Extract the [X, Y] coordinate from the center of the cell holding the provided text.  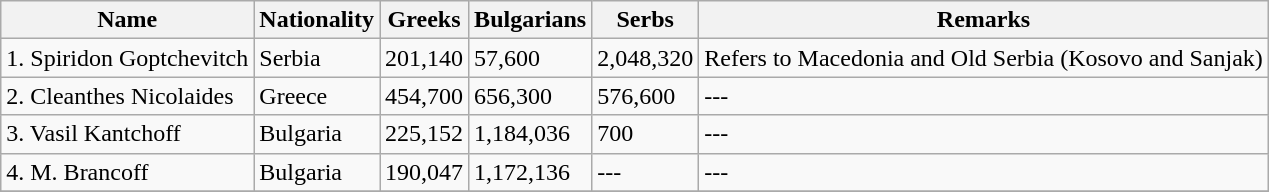
656,300 [530, 96]
Serbia [317, 58]
1,184,036 [530, 134]
1. Spiridon Goptchevitch [128, 58]
Greeks [424, 20]
190,047 [424, 172]
700 [646, 134]
3. Vasil Kantchoff [128, 134]
Name [128, 20]
4. M. Brancoff [128, 172]
Bulgarians [530, 20]
201,140 [424, 58]
Greece [317, 96]
Refers to Macedonia and Old Serbia (Kosovo and Sanjak) [984, 58]
454,700 [424, 96]
57,600 [530, 58]
576,600 [646, 96]
Nationality [317, 20]
2,048,320 [646, 58]
Serbs [646, 20]
225,152 [424, 134]
Remarks [984, 20]
2. Cleanthes Nicolaides [128, 96]
1,172,136 [530, 172]
